Find where the given text appears and provide that cell's center as (x, y) coordinate. 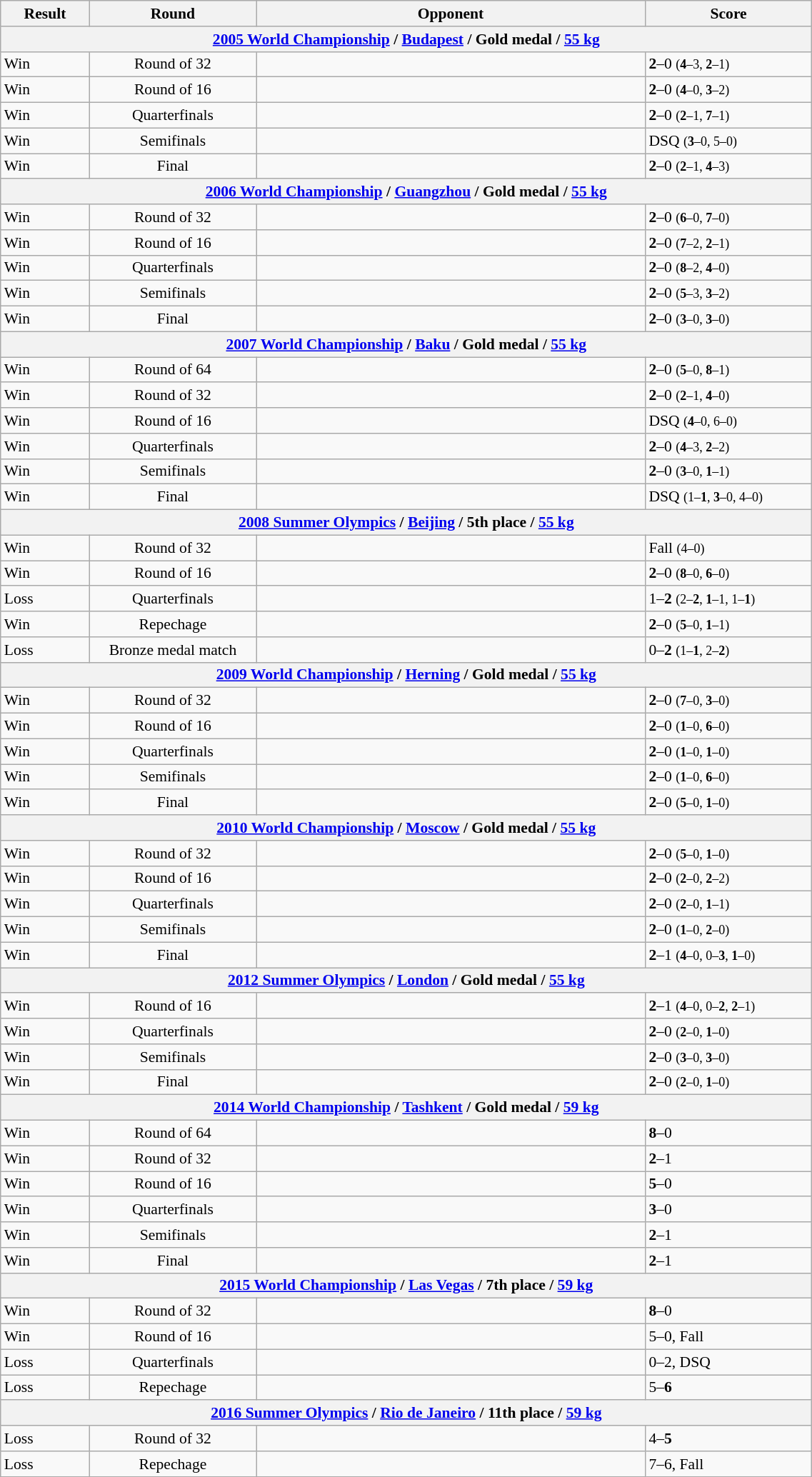
0–2, DSQ (728, 1362)
4–5 (728, 1438)
2–0 (2–1, 7–1) (728, 116)
2012 Summer Olympics / London / Gold medal / 55 kg (406, 981)
2–0 (2–0, 2–2) (728, 878)
5–0 (728, 1184)
0–2 (1–1, 2–2) (728, 650)
2–0 (7–0, 3–0) (728, 701)
2–0 (4–0, 3–2) (728, 90)
DSQ (1–1, 3–0, 4–0) (728, 497)
2–0 (1–0, 1–0) (728, 751)
2–1 (4–0, 0–3, 1–0) (728, 955)
2005 World Championship / Budapest / Gold medal / 55 kg (406, 39)
2–0 (5–3, 3–2) (728, 294)
1–2 (2–2, 1–1, 1–1) (728, 599)
2–0 (2–1, 4–3) (728, 166)
2–0 (3–0, 1–1) (728, 471)
2–0 (7–2, 2–1) (728, 243)
3–0 (728, 1210)
2008 Summer Olympics / Beijing / 5th place / 55 kg (406, 523)
2–0 (2–1, 4–0) (728, 396)
DSQ (3–0, 5–0) (728, 141)
Fall (4–0) (728, 548)
5–6 (728, 1388)
2–0 (1–0, 2–0) (728, 930)
DSQ (4–0, 6–0) (728, 421)
2014 World Championship / Tashkent / Gold medal / 59 kg (406, 1108)
2006 World Championship / Guangzhou / Gold medal / 55 kg (406, 192)
7–6, Fall (728, 1464)
2016 Summer Olympics / Rio de Janeiro / 11th place / 59 kg (406, 1413)
2–0 (4–3, 2–2) (728, 446)
2–0 (4–3, 2–1) (728, 64)
2009 World Championship / Herning / Gold medal / 55 kg (406, 675)
Bronze medal match (173, 650)
2007 World Championship / Baku / Gold medal / 55 kg (406, 344)
2–0 (5–0, 8–1) (728, 370)
Result (45, 14)
Round (173, 14)
2010 World Championship / Moscow / Gold medal / 55 kg (406, 828)
Score (728, 14)
2–0 (8–2, 4–0) (728, 268)
2015 World Championship / Las Vegas / 7th place / 59 kg (406, 1286)
2–0 (2–0, 1–1) (728, 904)
2–0 (5–0, 1–1) (728, 624)
2–0 (8–0, 6–0) (728, 574)
2–1 (4–0, 0–2, 2–1) (728, 1006)
2–0 (6–0, 7–0) (728, 217)
Opponent (451, 14)
5–0, Fall (728, 1337)
